Extract the (X, Y) coordinate from the center of the cell holding the provided text.  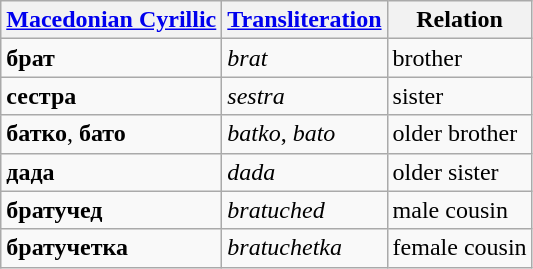
sestra (304, 96)
братучед (112, 210)
older sister (460, 172)
dada (304, 172)
сестра (112, 96)
bratuched (304, 210)
дада (112, 172)
brother (460, 58)
брат (112, 58)
batko, bato (304, 134)
male cousin (460, 210)
bratuchetka (304, 248)
Transliteration (304, 20)
female cousin (460, 248)
батко, бато (112, 134)
older brother (460, 134)
brat (304, 58)
sister (460, 96)
Macedonian Cyrillic (112, 20)
Relation (460, 20)
братучетка (112, 248)
